For the text-containing cell, return its midpoint in (x, y) coordinate format. 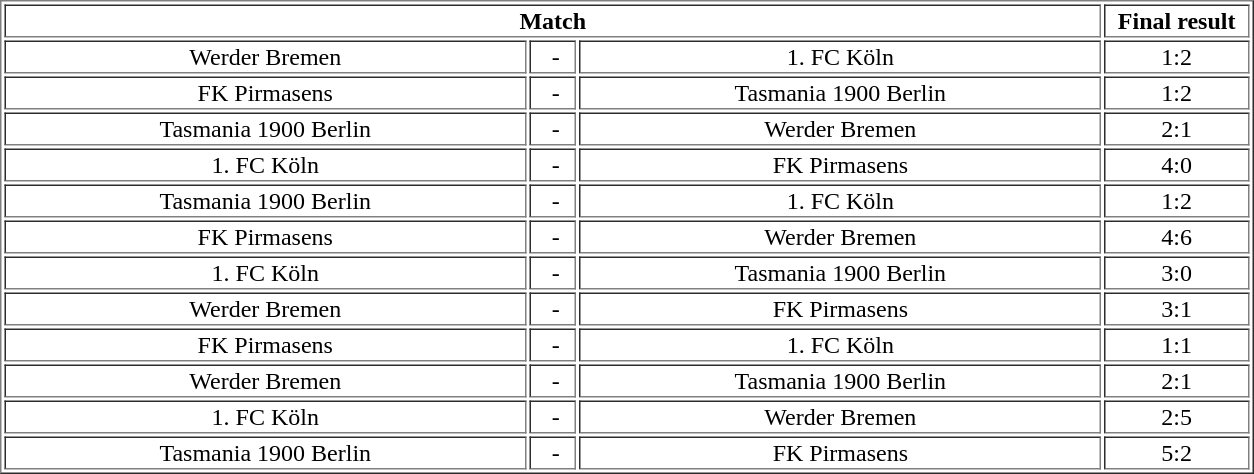
5:2 (1176, 452)
Final result (1176, 20)
1:1 (1176, 344)
3:1 (1176, 308)
4:6 (1176, 236)
4:0 (1176, 164)
2:5 (1176, 416)
Match (553, 20)
3:0 (1176, 272)
